Return [x, y] of the center of cell containing provided text 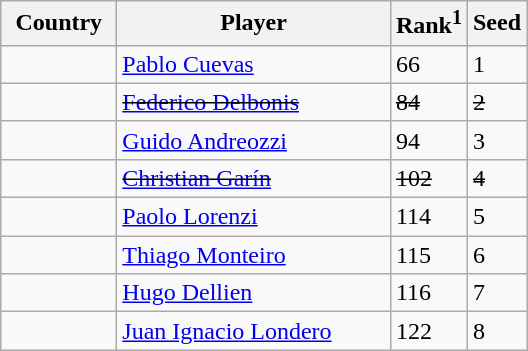
2 [496, 102]
Player [254, 24]
Country [59, 24]
Paolo Lorenzi [254, 217]
6 [496, 255]
114 [428, 217]
1 [496, 64]
3 [496, 140]
122 [428, 331]
Hugo Dellien [254, 293]
115 [428, 255]
Christian Garín [254, 178]
Thiago Monteiro [254, 255]
Federico Delbonis [254, 102]
Juan Ignacio Londero [254, 331]
8 [496, 331]
Rank1 [428, 24]
7 [496, 293]
94 [428, 140]
116 [428, 293]
Seed [496, 24]
84 [428, 102]
5 [496, 217]
Pablo Cuevas [254, 64]
102 [428, 178]
66 [428, 64]
Guido Andreozzi [254, 140]
4 [496, 178]
